Detect which cell encompasses the target text, then output its (X, Y) center coordinate. 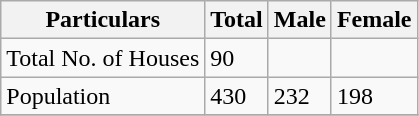
Population (103, 96)
Total (237, 20)
232 (300, 96)
Male (300, 20)
Female (374, 20)
198 (374, 96)
90 (237, 58)
430 (237, 96)
Total No. of Houses (103, 58)
Particulars (103, 20)
